Identify which cell holds the provided text, then report its [x, y] central coordinate. 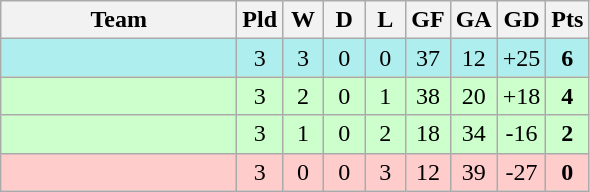
4 [568, 96]
34 [474, 134]
Pld [260, 20]
D [344, 20]
GF [428, 20]
GD [522, 20]
W [304, 20]
37 [428, 58]
-27 [522, 172]
6 [568, 58]
-16 [522, 134]
+25 [522, 58]
18 [428, 134]
GA [474, 20]
Pts [568, 20]
39 [474, 172]
Team [119, 20]
+18 [522, 96]
L [386, 20]
20 [474, 96]
38 [428, 96]
